From the cell containing the given text, extract its center point as [x, y] coordinate. 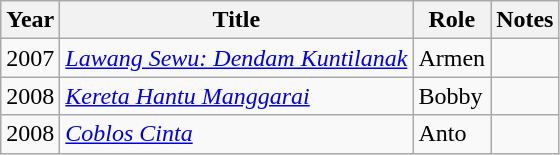
Role [452, 20]
Armen [452, 58]
Anto [452, 134]
2007 [30, 58]
Coblos Cinta [236, 134]
Year [30, 20]
Notes [525, 20]
Title [236, 20]
Lawang Sewu: Dendam Kuntilanak [236, 58]
Kereta Hantu Manggarai [236, 96]
Bobby [452, 96]
